Return [X, Y] of the center of cell containing provided text 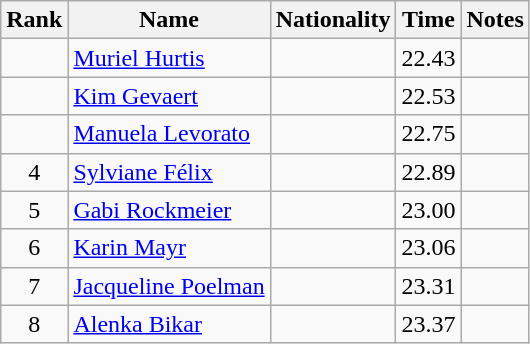
Jacqueline Poelman [169, 286]
4 [34, 172]
Muriel Hurtis [169, 58]
7 [34, 286]
Alenka Bikar [169, 324]
Manuela Levorato [169, 134]
Rank [34, 20]
Notes [495, 20]
23.06 [428, 248]
Nationality [333, 20]
Kim Gevaert [169, 96]
8 [34, 324]
23.31 [428, 286]
23.37 [428, 324]
6 [34, 248]
Gabi Rockmeier [169, 210]
22.89 [428, 172]
Time [428, 20]
22.75 [428, 134]
22.43 [428, 58]
Name [169, 20]
22.53 [428, 96]
Karin Mayr [169, 248]
Sylviane Félix [169, 172]
23.00 [428, 210]
5 [34, 210]
